Capture the cell that displays the provided text and extract its [x, y] central coordinate. 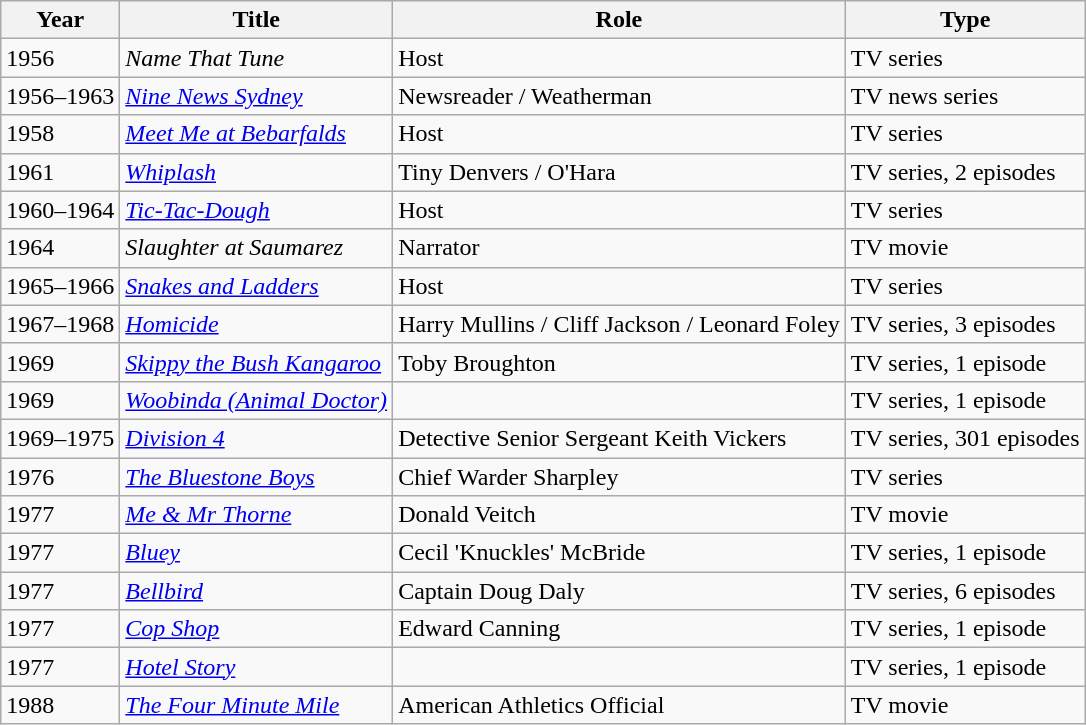
Title [256, 20]
Woobinda (Animal Doctor) [256, 400]
Snakes and Ladders [256, 286]
1956 [60, 58]
Narrator [620, 248]
TV news series [965, 96]
1958 [60, 134]
Skippy the Bush Kangaroo [256, 362]
The Four Minute Mile [256, 705]
1964 [60, 248]
1988 [60, 705]
1965–1966 [60, 286]
Whiplash [256, 172]
1976 [60, 477]
Role [620, 20]
1956–1963 [60, 96]
Name That Tune [256, 58]
Meet Me at Bebarfalds [256, 134]
Homicide [256, 324]
Type [965, 20]
Harry Mullins / Cliff Jackson / Leonard Foley [620, 324]
Tiny Denvers / O'Hara [620, 172]
TV series, 6 episodes [965, 591]
1961 [60, 172]
Tic-Tac-Dough [256, 210]
Bellbird [256, 591]
Bluey [256, 553]
American Athletics Official [620, 705]
Me & Mr Thorne [256, 515]
Year [60, 20]
Toby Broughton [620, 362]
Detective Senior Sergeant Keith Vickers [620, 438]
Division 4 [256, 438]
1960–1964 [60, 210]
Cecil 'Knuckles' McBride [620, 553]
TV series, 2 episodes [965, 172]
Slaughter at Saumarez [256, 248]
Newsreader / Weatherman [620, 96]
Donald Veitch [620, 515]
TV series, 3 episodes [965, 324]
The Bluestone Boys [256, 477]
Cop Shop [256, 629]
TV series, 301 episodes [965, 438]
Hotel Story [256, 667]
Edward Canning [620, 629]
1969–1975 [60, 438]
Chief Warder Sharpley [620, 477]
Nine News Sydney [256, 96]
1967–1968 [60, 324]
Captain Doug Daly [620, 591]
